For the text-containing cell, return its midpoint in (x, y) coordinate format. 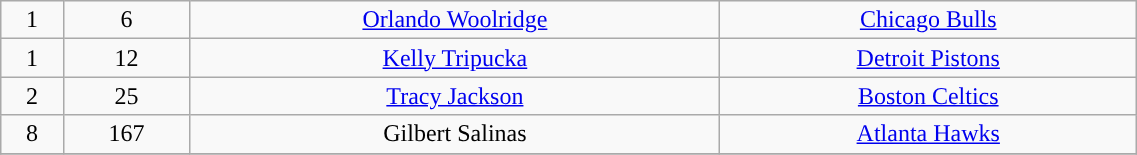
6 (126, 20)
Chicago Bulls (928, 20)
Tracy Jackson (454, 96)
25 (126, 96)
Boston Celtics (928, 96)
Kelly Tripucka (454, 58)
Gilbert Salinas (454, 134)
167 (126, 134)
Detroit Pistons (928, 58)
Orlando Woolridge (454, 20)
8 (32, 134)
12 (126, 58)
Atlanta Hawks (928, 134)
2 (32, 96)
